Scan for the cell matching the given text and deliver its (X, Y) coordinate at center. 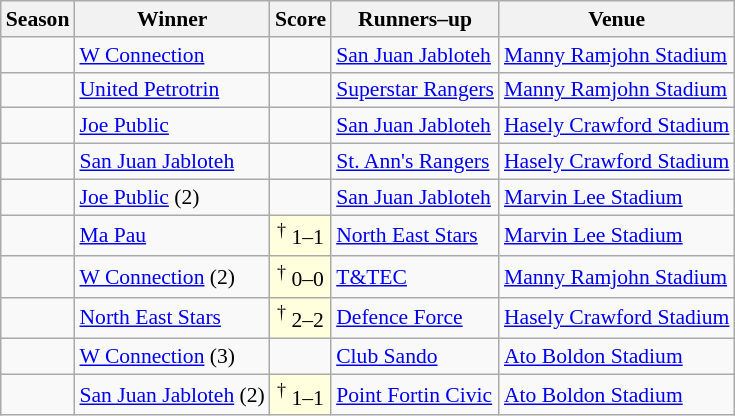
Venue (617, 19)
Season (38, 19)
Joe Public (2) (172, 197)
W Connection (172, 55)
W Connection (2) (172, 276)
St. Ann's Rangers (415, 162)
Club Sando (415, 357)
Superstar Rangers (415, 90)
Ma Pau (172, 236)
Point Fortin Civic (415, 394)
† 2–2 (300, 318)
United Petrotrin (172, 90)
Runners–up (415, 19)
T&TEC (415, 276)
W Connection (3) (172, 357)
† 0–0 (300, 276)
San Juan Jabloteh (2) (172, 394)
Score (300, 19)
Winner (172, 19)
Defence Force (415, 318)
Joe Public (172, 126)
